Extract the (x, y) coordinate from the center of the cell holding the provided text.  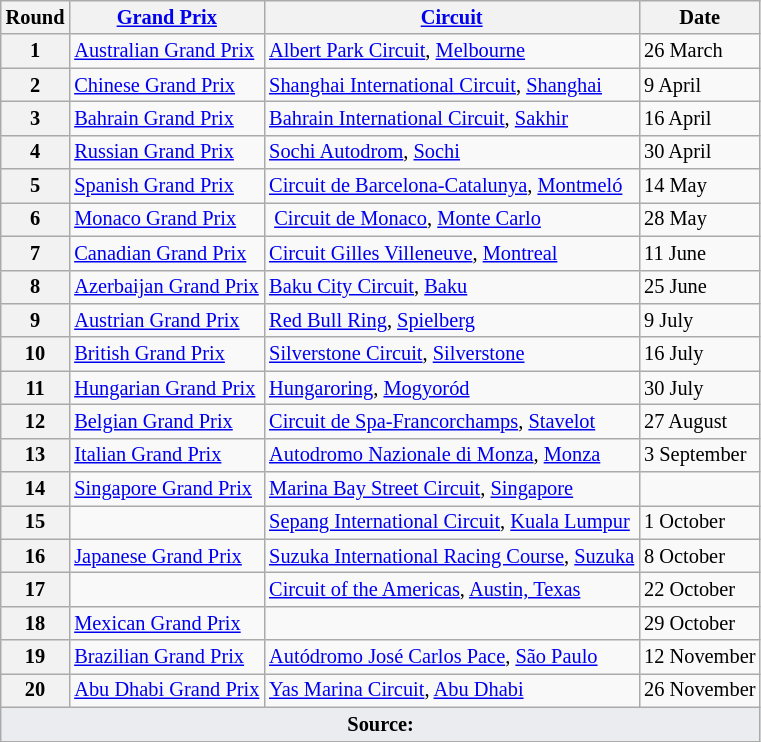
Albert Park Circuit, Melbourne (452, 51)
Russian Grand Prix (166, 152)
22 October (700, 589)
16 April (700, 118)
Bahrain Grand Prix (166, 118)
Italian Grand Prix (166, 455)
3 (36, 118)
Marina Bay Street Circuit, Singapore (452, 489)
27 August (700, 421)
18 (36, 623)
Azerbaijan Grand Prix (166, 287)
28 May (700, 219)
9 July (700, 320)
Round (36, 17)
Canadian Grand Prix (166, 253)
8 (36, 287)
Bahrain International Circuit, Sakhir (452, 118)
Sepang International Circuit, Kuala Lumpur (452, 522)
12 (36, 421)
10 (36, 354)
Austrian Grand Prix (166, 320)
Silverstone Circuit, Silverstone (452, 354)
29 October (700, 623)
Belgian Grand Prix (166, 421)
Japanese Grand Prix (166, 556)
2 (36, 85)
Brazilian Grand Prix (166, 657)
Singapore Grand Prix (166, 489)
9 April (700, 85)
11 (36, 388)
26 November (700, 690)
Yas Marina Circuit, Abu Dhabi (452, 690)
Baku City Circuit, Baku (452, 287)
Australian Grand Prix (166, 51)
Circuit (452, 17)
14 (36, 489)
Circuit Gilles Villeneuve, Montreal (452, 253)
6 (36, 219)
7 (36, 253)
16 July (700, 354)
Date (700, 17)
3 September (700, 455)
13 (36, 455)
4 (36, 152)
British Grand Prix (166, 354)
1 (36, 51)
Abu Dhabi Grand Prix (166, 690)
Grand Prix (166, 17)
Circuit de Barcelona-Catalunya, Montmeló (452, 186)
20 (36, 690)
25 June (700, 287)
Circuit of the Americas, Austin, Texas (452, 589)
15 (36, 522)
17 (36, 589)
Suzuka International Racing Course, Suzuka (452, 556)
Circuit de Spa-Francorchamps, Stavelot (452, 421)
Circuit de Monaco, Monte Carlo (452, 219)
14 May (700, 186)
9 (36, 320)
Autódromo José Carlos Pace, São Paulo (452, 657)
Red Bull Ring, Spielberg (452, 320)
Hungaroring, Mogyoród (452, 388)
11 June (700, 253)
Monaco Grand Prix (166, 219)
26 March (700, 51)
30 July (700, 388)
Mexican Grand Prix (166, 623)
8 October (700, 556)
16 (36, 556)
1 October (700, 522)
12 November (700, 657)
Shanghai International Circuit, Shanghai (452, 85)
Spanish Grand Prix (166, 186)
Hungarian Grand Prix (166, 388)
30 April (700, 152)
Autodromo Nazionale di Monza, Monza (452, 455)
19 (36, 657)
5 (36, 186)
Sochi Autodrom, Sochi (452, 152)
Chinese Grand Prix (166, 85)
Source: (381, 724)
